Capture the cell that displays the provided text and extract its (x, y) central coordinate. 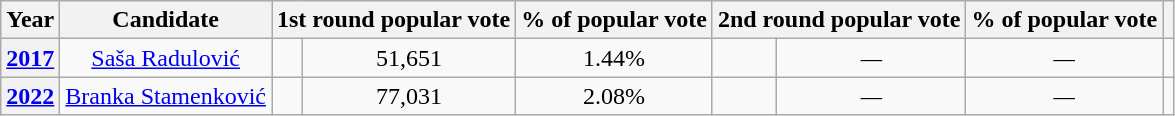
Saša Radulović (166, 58)
77,031 (409, 96)
1.44% (614, 58)
2017 (30, 58)
2022 (30, 96)
Candidate (166, 20)
Branka Stamenković (166, 96)
1st round popular vote (394, 20)
Year (30, 20)
2nd round popular vote (839, 20)
51,651 (409, 58)
2.08% (614, 96)
